Return the (X, Y) coordinate for the center point of the cell that contains the specified text.  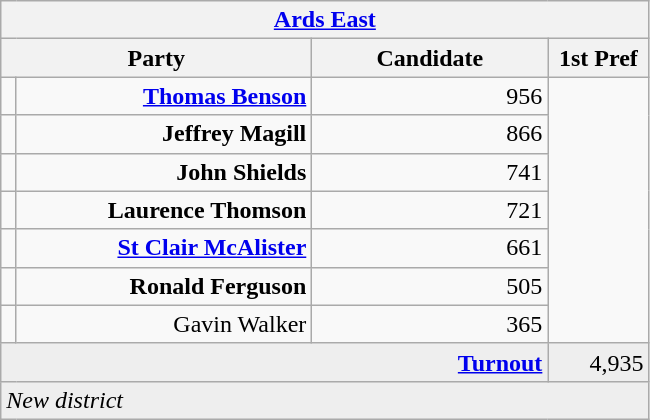
New district (325, 400)
741 (430, 172)
866 (430, 134)
John Shields (164, 172)
Ards East (325, 20)
Laurence Thomson (164, 210)
Ronald Ferguson (164, 286)
Turnout (274, 362)
505 (430, 286)
365 (430, 324)
St Clair McAlister (164, 248)
4,935 (598, 362)
Thomas Benson (164, 96)
Candidate (430, 58)
661 (430, 248)
Party (156, 58)
721 (430, 210)
1st Pref (598, 58)
Jeffrey Magill (164, 134)
956 (430, 96)
Gavin Walker (164, 324)
